Pinpoint the cell where the given text exists, returning its (x, y) midpoint coordinate. 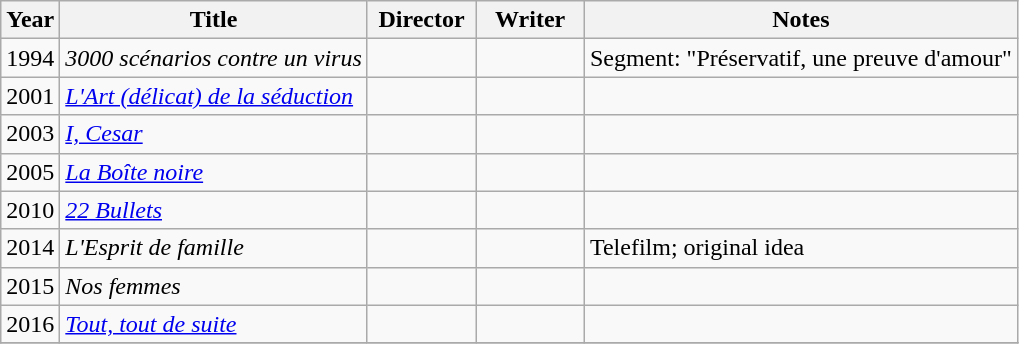
Telefilm; original idea (800, 248)
Writer (530, 20)
Notes (800, 20)
2015 (30, 286)
L'Esprit de famille (214, 248)
La Boîte noire (214, 172)
Title (214, 20)
2001 (30, 96)
2010 (30, 210)
2003 (30, 134)
L'Art (délicat) de la séduction (214, 96)
1994 (30, 58)
2005 (30, 172)
Nos femmes (214, 286)
I, Cesar (214, 134)
3000 scénarios contre un virus (214, 58)
Segment: "Préservatif, une preuve d'amour" (800, 58)
22 Bullets (214, 210)
Director (422, 20)
2016 (30, 324)
Tout, tout de suite (214, 324)
Year (30, 20)
2014 (30, 248)
